Output the (x, y) coordinate of the center of the cell containing the given text.  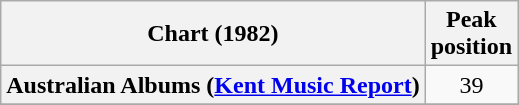
39 (471, 85)
Peak position (471, 34)
Chart (1982) (213, 34)
Australian Albums (Kent Music Report) (213, 85)
